Scan for the cell matching the given text and deliver its [x, y] coordinate at center. 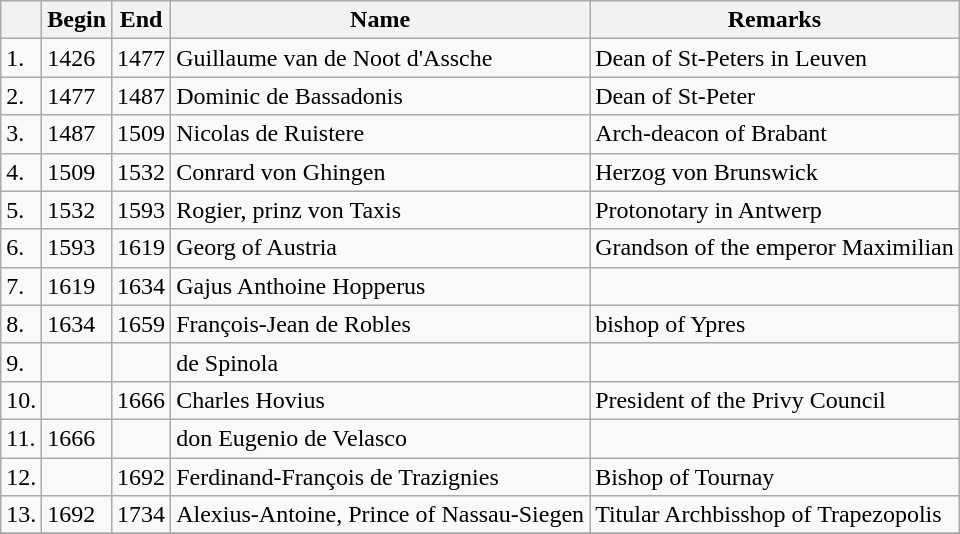
Name [380, 20]
Nicolas de Ruistere [380, 134]
1659 [142, 324]
Titular Archbisshop of Trapezopolis [775, 515]
Rogier, prinz von Taxis [380, 210]
End [142, 20]
Protonotary in Antwerp [775, 210]
1426 [77, 58]
5. [22, 210]
6. [22, 248]
Guillaume van de Noot d'Assche [380, 58]
Charles Hovius [380, 400]
1734 [142, 515]
de Spinola [380, 362]
President of the Privy Council [775, 400]
4. [22, 172]
7. [22, 286]
bishop of Ypres [775, 324]
8. [22, 324]
9. [22, 362]
Dean of St-Peter [775, 96]
Grandson of the emperor Maximilian [775, 248]
don Eugenio de Velasco [380, 438]
Alexius-Antoine, Prince of Nassau-Siegen [380, 515]
2. [22, 96]
12. [22, 477]
Dean of St-Peters in Leuven [775, 58]
3. [22, 134]
Georg of Austria [380, 248]
1. [22, 58]
Ferdinand-François de Trazignies [380, 477]
Herzog von Brunswick [775, 172]
François-Jean de Robles [380, 324]
Gajus Anthoine Hopperus [380, 286]
13. [22, 515]
Dominic de Bassadonis [380, 96]
10. [22, 400]
Bishop of Tournay [775, 477]
Conrard von Ghingen [380, 172]
Remarks [775, 20]
11. [22, 438]
Begin [77, 20]
Arch-deacon of Brabant [775, 134]
